Return [x, y] of the center of cell containing provided text 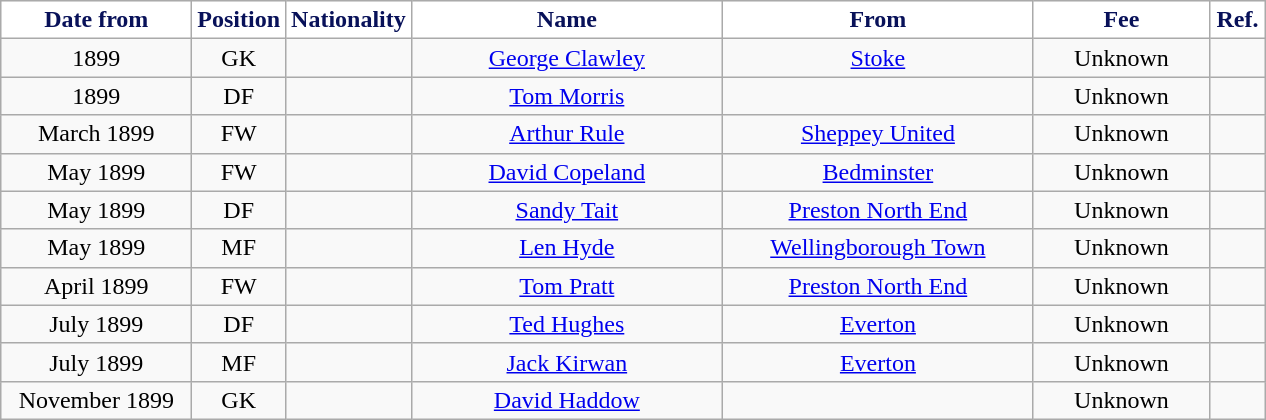
Ted Hughes [566, 324]
Sheppey United [878, 134]
Name [566, 20]
Len Hyde [566, 248]
Position [239, 20]
Arthur Rule [566, 134]
From [878, 20]
Date from [96, 20]
November 1899 [96, 400]
Stoke [878, 58]
April 1899 [96, 286]
Ref. [1237, 20]
Wellingborough Town [878, 248]
David Haddow [566, 400]
David Copeland [566, 172]
Tom Pratt [566, 286]
Nationality [349, 20]
Jack Kirwan [566, 362]
Sandy Tait [566, 210]
Tom Morris [566, 96]
George Clawley [566, 58]
Fee [1121, 20]
March 1899 [96, 134]
Bedminster [878, 172]
